Provide the [X, Y] coordinate of the cell's center where the given text is located.  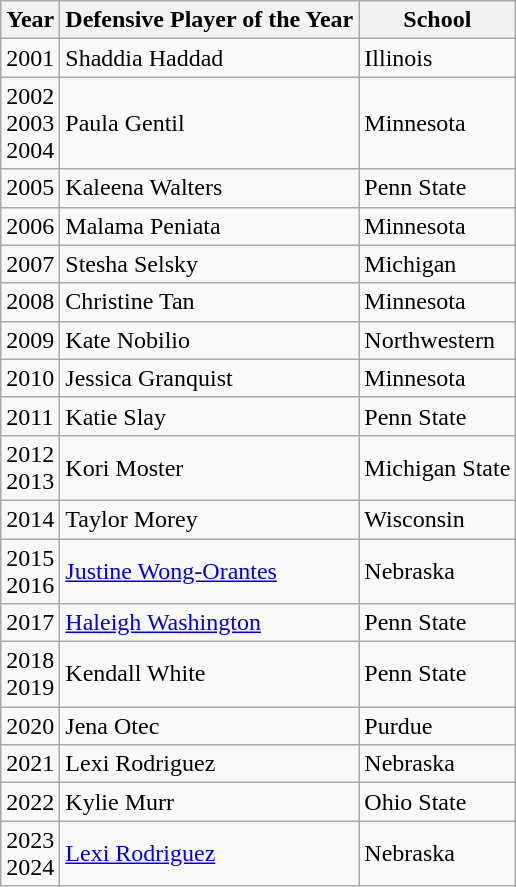
20122013 [30, 468]
School [438, 20]
2020 [30, 726]
Wisconsin [438, 519]
Defensive Player of the Year [210, 20]
2022 [30, 802]
20152016 [30, 570]
2006 [30, 226]
Northwestern [438, 340]
2011 [30, 416]
Kendall White [210, 674]
2008 [30, 302]
Purdue [438, 726]
Taylor Morey [210, 519]
Michigan State [438, 468]
2021 [30, 764]
Justine Wong-Orantes [210, 570]
Jessica Granquist [210, 378]
200220032004 [30, 123]
2010 [30, 378]
2005 [30, 188]
Ohio State [438, 802]
2001 [30, 58]
20182019 [30, 674]
2014 [30, 519]
Kate Nobilio [210, 340]
Kori Moster [210, 468]
2017 [30, 623]
2007 [30, 264]
Kaleena Walters [210, 188]
Katie Slay [210, 416]
Illinois [438, 58]
Paula Gentil [210, 123]
Malama Peniata [210, 226]
Stesha Selsky [210, 264]
Year [30, 20]
20232024 [30, 854]
Christine Tan [210, 302]
Michigan [438, 264]
Kylie Murr [210, 802]
Jena Otec [210, 726]
Haleigh Washington [210, 623]
Shaddia Haddad [210, 58]
2009 [30, 340]
